Scan for the cell matching the given text and deliver its [x, y] coordinate at center. 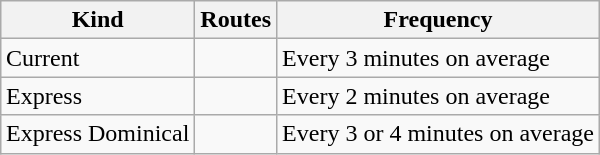
Frequency [438, 20]
Routes [236, 20]
Express Dominical [97, 134]
Kind [97, 20]
Express [97, 96]
Every 2 minutes on average [438, 96]
Every 3 or 4 minutes on average [438, 134]
Every 3 minutes on average [438, 58]
Current [97, 58]
